Detect which cell encompasses the target text, then output its [X, Y] center coordinate. 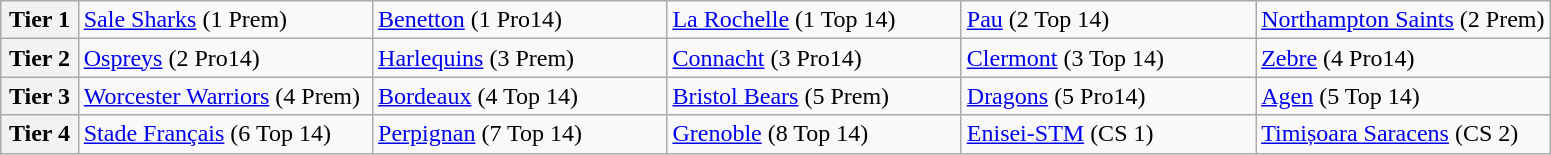
Tier 3 [40, 96]
Worcester Warriors (4 Prem) [225, 96]
Tier 1 [40, 20]
Bordeaux (4 Top 14) [520, 96]
Benetton (1 Pro14) [520, 20]
Northampton Saints (2 Prem) [1403, 20]
Tier 4 [40, 134]
Perpignan (7 Top 14) [520, 134]
La Rochelle (1 Top 14) [814, 20]
Connacht (3 Pro14) [814, 58]
Harlequins (3 Prem) [520, 58]
Dragons (5 Pro14) [1108, 96]
Clermont (3 Top 14) [1108, 58]
Bristol Bears (5 Prem) [814, 96]
Grenoble (8 Top 14) [814, 134]
Tier 2 [40, 58]
Zebre (4 Pro14) [1403, 58]
Agen (5 Top 14) [1403, 96]
Stade Français (6 Top 14) [225, 134]
Pau (2 Top 14) [1108, 20]
Sale Sharks (1 Prem) [225, 20]
Timișoara Saracens (CS 2) [1403, 134]
Ospreys (2 Pro14) [225, 58]
Enisei-STM (CS 1) [1108, 134]
